Find where the given text appears and provide that cell's center as [x, y] coordinate. 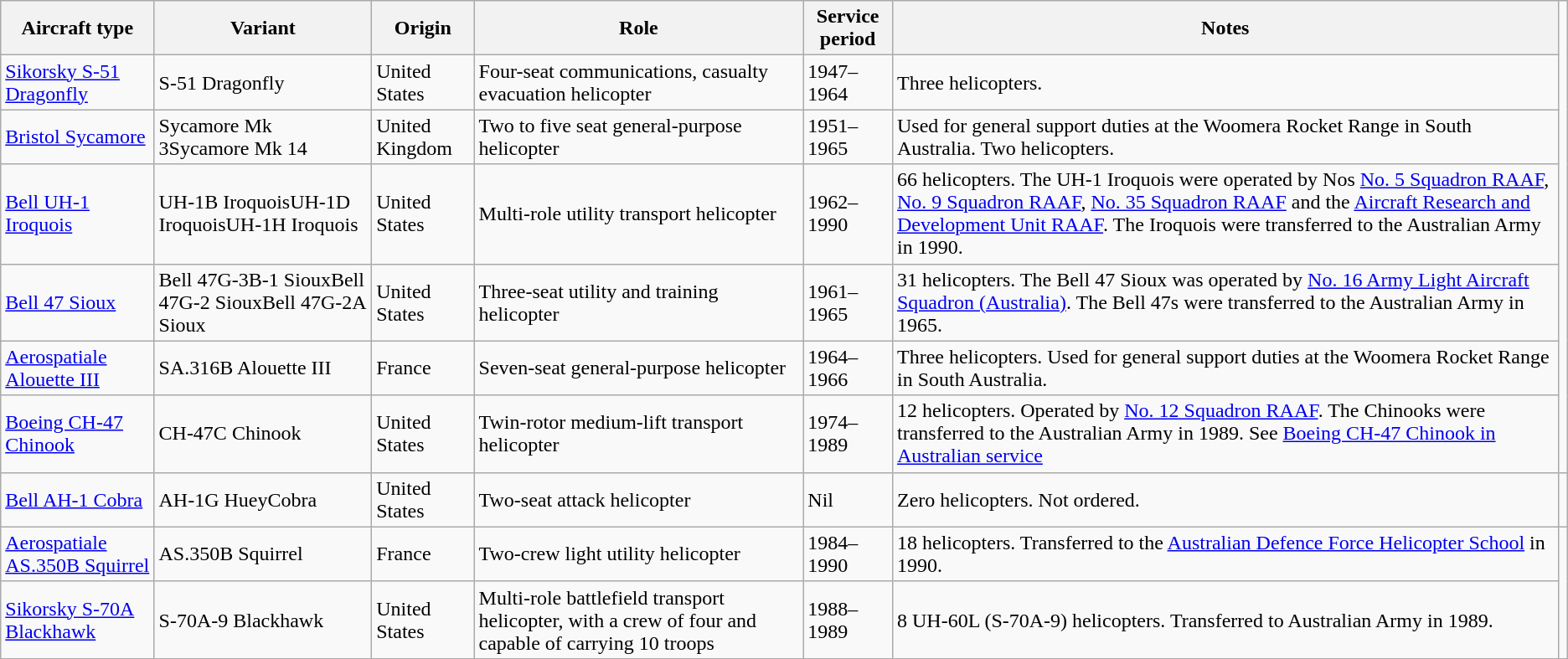
Sycamore Mk 3Sycamore Mk 14 [263, 137]
1947–1964 [848, 82]
AH-1G HueyCobra [263, 499]
Bell 47G-3B-1 SiouxBell 47G-2 SiouxBell 47G-2A Sioux [263, 302]
Used for general support duties at the Woomera Rocket Range in South Australia. Two helicopters. [1225, 137]
S-51 Dragonfly [263, 82]
Two-seat attack helicopter [638, 499]
Two to five seat general-purpose helicopter [638, 137]
Bell 47 Sioux [77, 302]
Variant [263, 28]
Role [638, 28]
Twin-rotor medium-lift transport helicopter [638, 434]
Aircraft type [77, 28]
Three-seat utility and training helicopter [638, 302]
1974–1989 [848, 434]
Zero helicopters. Not ordered. [1225, 499]
Two-crew light utility helicopter [638, 554]
SA.316B Alouette III [263, 368]
Aerospatiale AS.350B Squirrel [77, 554]
Multi-role battlefield transport helicopter, with a crew of four and capable of carrying 10 troops [638, 620]
Origin [423, 28]
Multi-role utility transport helicopter [638, 214]
United Kingdom [423, 137]
Three helicopters. [1225, 82]
S-70A-9 Blackhawk [263, 620]
Four-seat communications, casualty evacuation helicopter [638, 82]
Sikorsky S-70A Blackhawk [77, 620]
Aerospatiale Alouette III [77, 368]
1961–1965 [848, 302]
1988–1989 [848, 620]
Bristol Sycamore [77, 137]
1964–1966 [848, 368]
8 UH-60L (S-70A-9) helicopters. Transferred to Australian Army in 1989. [1225, 620]
Notes [1225, 28]
18 helicopters. Transferred to the Australian Defence Force Helicopter School in 1990. [1225, 554]
CH-47C Chinook [263, 434]
1962–1990 [848, 214]
Service period [848, 28]
Three helicopters. Used for general support duties at the Woomera Rocket Range in South Australia. [1225, 368]
Bell AH-1 Cobra [77, 499]
Seven-seat general-purpose helicopter [638, 368]
Nil [848, 499]
Boeing CH-47 Chinook [77, 434]
1984–1990 [848, 554]
Sikorsky S-51 Dragonfly [77, 82]
AS.350B Squirrel [263, 554]
UH-1B IroquoisUH-1D IroquoisUH-1H Iroquois [263, 214]
1951–1965 [848, 137]
Bell UH-1 Iroquois [77, 214]
